Find where the given text appears and provide that cell's center as (X, Y) coordinate. 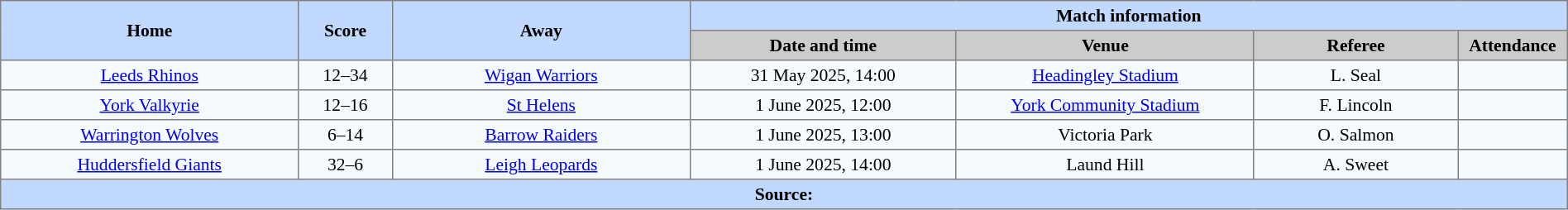
Away (541, 31)
Attendance (1513, 45)
Home (150, 31)
Warrington Wolves (150, 135)
Source: (784, 194)
1 June 2025, 12:00 (823, 105)
York Valkyrie (150, 105)
Laund Hill (1105, 165)
1 June 2025, 14:00 (823, 165)
Venue (1105, 45)
Match information (1128, 16)
Leeds Rhinos (150, 75)
12–16 (346, 105)
32–6 (346, 165)
Score (346, 31)
Wigan Warriors (541, 75)
Huddersfield Giants (150, 165)
12–34 (346, 75)
Referee (1355, 45)
L. Seal (1355, 75)
31 May 2025, 14:00 (823, 75)
O. Salmon (1355, 135)
Leigh Leopards (541, 165)
Barrow Raiders (541, 135)
Victoria Park (1105, 135)
York Community Stadium (1105, 105)
Headingley Stadium (1105, 75)
Date and time (823, 45)
F. Lincoln (1355, 105)
St Helens (541, 105)
A. Sweet (1355, 165)
6–14 (346, 135)
1 June 2025, 13:00 (823, 135)
